Find where the given text appears and provide that cell's center as [X, Y] coordinate. 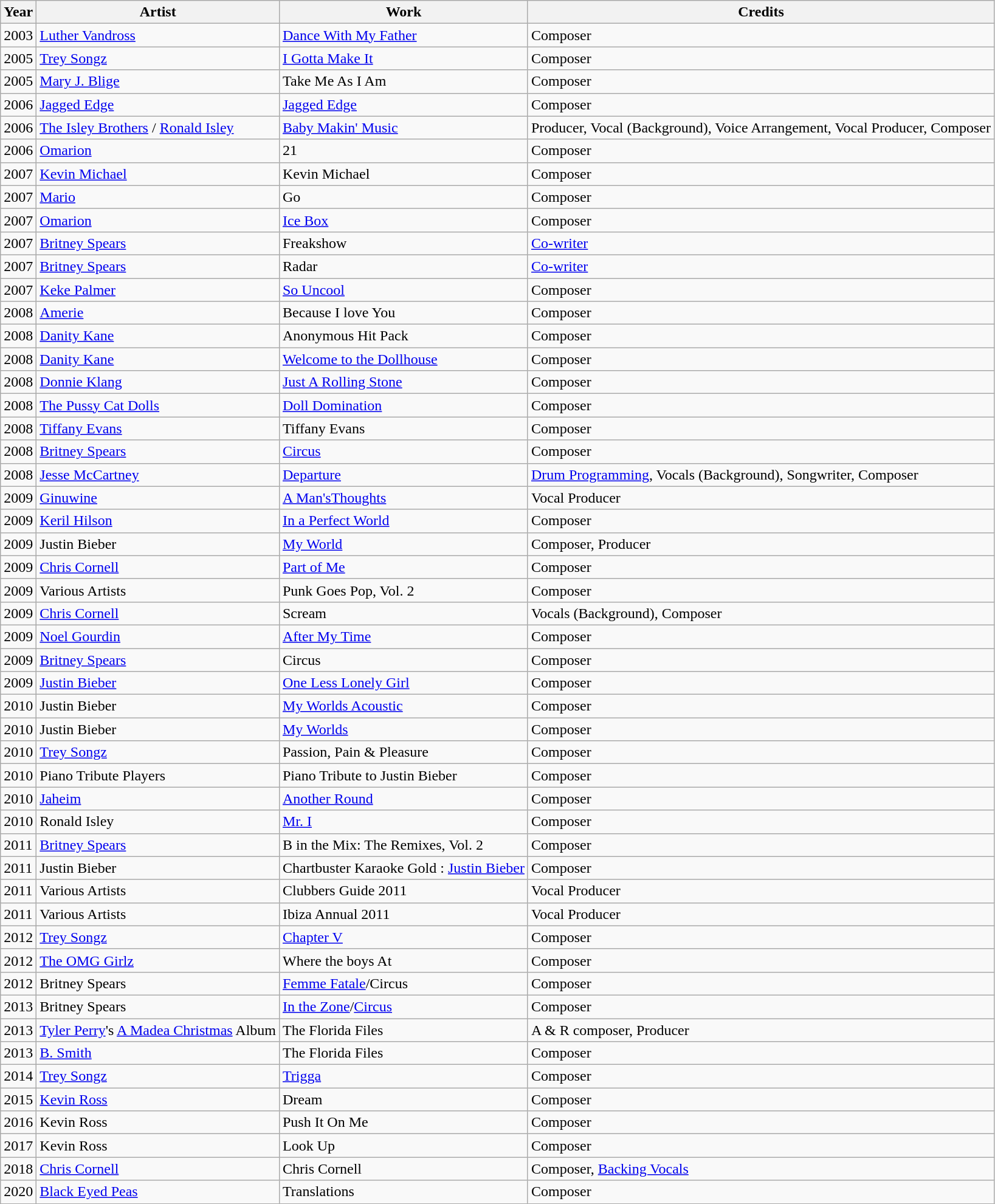
One Less Lonely Girl [404, 683]
Ronald Isley [158, 822]
Chartbuster Karaoke Gold : Justin Bieber [404, 868]
Ginuwine [158, 498]
Passion, Pain & Pleasure [404, 752]
Jaheim [158, 799]
Piano Tribute Players [158, 776]
2017 [18, 1146]
Mary J. Blige [158, 81]
Amerie [158, 313]
A Man'sThoughts [404, 498]
Composer, Producer [761, 544]
My World [404, 544]
Keril Hilson [158, 521]
So Uncool [404, 290]
2003 [18, 35]
Baby Makin' Music [404, 128]
Work [404, 12]
Push It On Me [404, 1123]
Freakshow [404, 243]
The Pussy Cat Dolls [158, 405]
Dance With My Father [404, 35]
Ice Box [404, 220]
After My Time [404, 636]
A & R composer, Producer [761, 1030]
Anonymous Hit Pack [404, 336]
Departure [404, 475]
Radar [404, 266]
Composer, Backing Vocals [761, 1169]
Just A Rolling Stone [404, 382]
Chapter V [404, 937]
Femme Fatale/Circus [404, 983]
Translations [404, 1192]
2016 [18, 1123]
Artist [158, 12]
My Worlds Acoustic [404, 706]
Noel Gourdin [158, 636]
2018 [18, 1169]
2014 [18, 1076]
Because I love You [404, 313]
Go [404, 197]
Tyler Perry's A Madea Christmas Album [158, 1030]
Welcome to the Dollhouse [404, 359]
Producer, Vocal (Background), Voice Arrangement, Vocal Producer, Composer [761, 128]
B. Smith [158, 1053]
In a Perfect World [404, 521]
Credits [761, 12]
Donnie Klang [158, 382]
Take Me As I Am [404, 81]
Piano Tribute to Justin Bieber [404, 776]
Year [18, 12]
Punk Goes Pop, Vol. 2 [404, 590]
Drum Programming, Vocals (Background), Songwriter, Composer [761, 475]
Look Up [404, 1146]
21 [404, 151]
Where the boys At [404, 960]
I Gotta Make It [404, 58]
The Isley Brothers / Ronald Isley [158, 128]
In the Zone/Circus [404, 1006]
My Worlds [404, 729]
Clubbers Guide 2011 [404, 891]
Dream [404, 1099]
2015 [18, 1099]
Part of Me [404, 567]
Black Eyed Peas [158, 1192]
Doll Domination [404, 405]
2020 [18, 1192]
Mario [158, 197]
Vocals (Background), Composer [761, 613]
The OMG Girlz [158, 960]
Scream [404, 613]
Keke Palmer [158, 290]
Trigga [404, 1076]
B in the Mix: The Remixes, Vol. 2 [404, 845]
Another Round [404, 799]
Ibiza Annual 2011 [404, 914]
Luther Vandross [158, 35]
Mr. I [404, 822]
Jesse McCartney [158, 475]
